Return the (x, y) coordinate for the center point of the cell that contains the specified text.  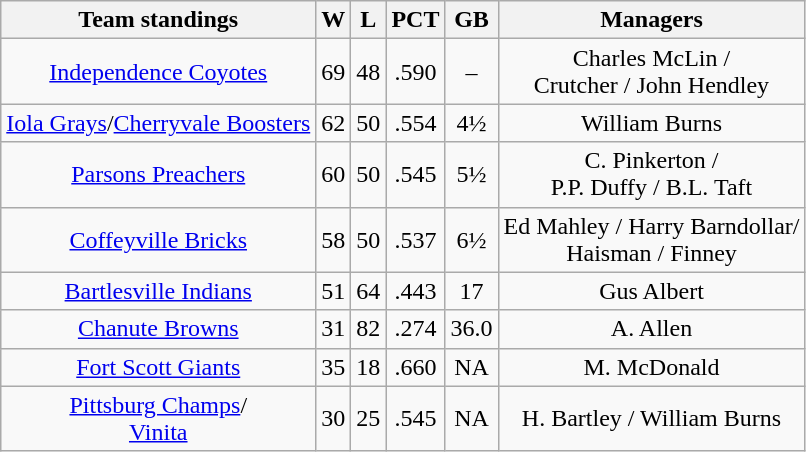
62 (334, 123)
Gus Albert (652, 291)
William Burns (652, 123)
C. Pinkerton /P.P. Duffy / B.L. Taft (652, 174)
.554 (416, 123)
Independence Coyotes (158, 72)
25 (368, 418)
Managers (652, 20)
48 (368, 72)
H. Bartley / William Burns (652, 418)
36.0 (472, 329)
Charles McLin /Crutcher / John Hendley (652, 72)
.660 (416, 367)
M. McDonald (652, 367)
Chanute Browns (158, 329)
58 (334, 240)
Fort Scott Giants (158, 367)
.443 (416, 291)
5½ (472, 174)
W (334, 20)
64 (368, 291)
Pittsburg Champs/Vinita (158, 418)
Iola Grays/Cherryvale Boosters (158, 123)
Ed Mahley / Harry Barndollar/Haisman / Finney (652, 240)
GB (472, 20)
.274 (416, 329)
17 (472, 291)
Bartlesville Indians (158, 291)
A. Allen (652, 329)
35 (334, 367)
Coffeyville Bricks (158, 240)
60 (334, 174)
69 (334, 72)
6½ (472, 240)
31 (334, 329)
18 (368, 367)
.537 (416, 240)
.590 (416, 72)
51 (334, 291)
Parsons Preachers (158, 174)
30 (334, 418)
82 (368, 329)
L (368, 20)
4½ (472, 123)
Team standings (158, 20)
– (472, 72)
PCT (416, 20)
